Return (x, y) of the center of cell containing provided text 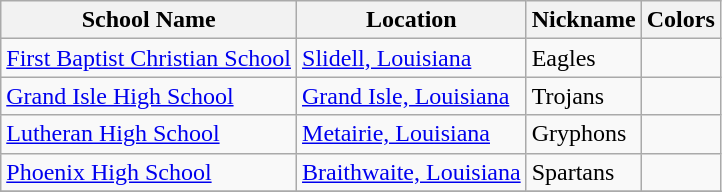
Eagles (584, 58)
Nickname (584, 20)
Grand Isle, Louisiana (412, 96)
Slidell, Louisiana (412, 58)
Colors (680, 20)
Location (412, 20)
Braithwaite, Louisiana (412, 172)
School Name (149, 20)
Trojans (584, 96)
Metairie, Louisiana (412, 134)
Lutheran High School (149, 134)
Grand Isle High School (149, 96)
First Baptist Christian School (149, 58)
Phoenix High School (149, 172)
Gryphons (584, 134)
Spartans (584, 172)
